Pinpoint the cell where the given text exists, returning its [x, y] midpoint coordinate. 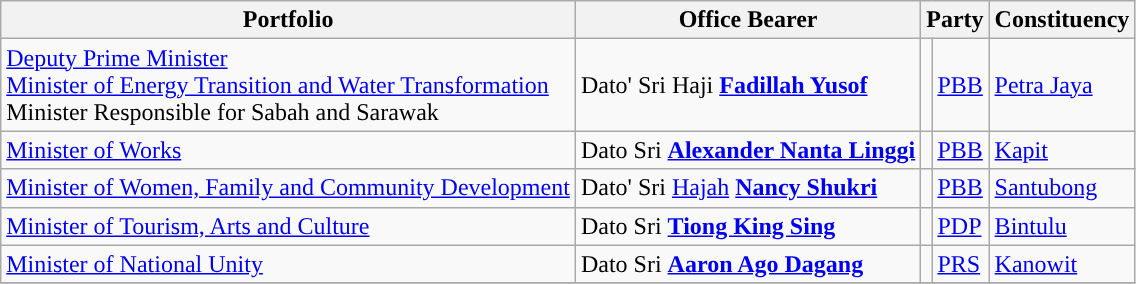
Kapit [1062, 150]
Dato' Sri Hajah Nancy Shukri [748, 188]
Petra Jaya [1062, 85]
Constituency [1062, 20]
Office Bearer [748, 20]
Dato Sri Aaron Ago Dagang [748, 264]
Minister of Works [288, 150]
Party [955, 20]
Dato Sri Alexander Nanta Linggi [748, 150]
Minister of National Unity [288, 264]
Minister of Women, Family and Community Development [288, 188]
Santubong [1062, 188]
Portfolio [288, 20]
Dato' Sri Haji Fadillah Yusof [748, 85]
Bintulu [1062, 226]
Deputy Prime Minister Minister of Energy Transition and Water Transformation Minister Responsible for Sabah and Sarawak [288, 85]
PRS [960, 264]
Minister of Tourism, Arts and Culture [288, 226]
Kanowit [1062, 264]
PDP [960, 226]
Dato Sri Tiong King Sing [748, 226]
